Detect which cell encompasses the target text, then output its [X, Y] center coordinate. 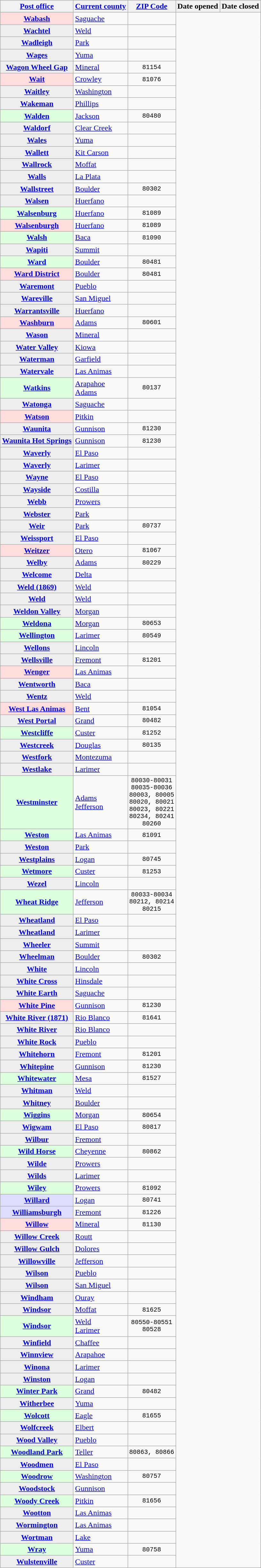
81154 [152, 67]
81054 [152, 708]
Westfork [37, 757]
Willard [37, 1200]
Walden [37, 116]
Westlake [37, 769]
White Earth [37, 993]
Weitzer [37, 550]
Kit Carson [100, 152]
Woodstock [37, 1488]
White Pine [37, 1005]
81226 [152, 1212]
Wallett [37, 152]
Wood Valley [37, 1440]
Wellsville [37, 660]
Otero [100, 550]
Wenger [37, 672]
Ward [37, 262]
Costilla [100, 489]
Wheeler [37, 945]
Waunita Hot Springs [37, 441]
Arapahoe [100, 1355]
Willow [37, 1224]
Walsenburgh [37, 225]
Woodland Park [37, 1452]
Wootton [37, 1513]
Wallrock [37, 165]
80741 [152, 1200]
Teller [100, 1452]
Ouray [100, 1298]
80757 [152, 1476]
81641 [152, 1018]
81625 [152, 1310]
Woodrow [37, 1476]
80737 [152, 526]
Wallstreet [37, 189]
80758 [152, 1549]
Willow Gulch [37, 1249]
Wilbur [37, 1139]
Routt [100, 1236]
Whitehorn [37, 1054]
Water Valley [37, 347]
81067 [152, 550]
Waterman [37, 359]
Wellons [37, 648]
Wait [37, 79]
Whitewater [37, 1078]
Winter Park [37, 1391]
Wray [37, 1549]
81076 [152, 79]
White Rock [37, 1042]
81656 [152, 1501]
Wellington [37, 636]
80745 [152, 859]
ZIP Code [152, 6]
Wabash [37, 19]
Wapiti [37, 250]
Eagle [100, 1416]
Webster [37, 514]
WeldLarimer [100, 1326]
80229 [152, 563]
Winnview [37, 1355]
Wilde [37, 1164]
80863, 80866 [152, 1452]
Wilds [37, 1176]
Date closed [240, 6]
Waremont [37, 286]
Watson [37, 417]
Delta [100, 575]
Wigwam [37, 1127]
Chaffee [100, 1343]
Wages [37, 55]
Elbert [100, 1428]
Westcreek [37, 745]
Post office [37, 6]
81527 [152, 1078]
Montezuma [100, 757]
Willow Creek [37, 1236]
White River (1871) [37, 1018]
Walsenburg [37, 213]
White River [37, 1030]
Wortman [37, 1537]
Witherbee [37, 1403]
Clear Creek [100, 128]
Watervale [37, 371]
81092 [152, 1188]
Whitman [37, 1090]
Waunita [37, 429]
Wild Horse [37, 1151]
Weld (1869) [37, 587]
Wetmore [37, 871]
Winona [37, 1367]
White Cross [37, 981]
Mesa [100, 1078]
ArapahoeAdams [100, 388]
Walls [37, 177]
80654 [152, 1115]
Bent [100, 708]
Crowley [100, 79]
81130 [152, 1224]
Westminster [37, 802]
Ward District [37, 274]
Wulstenville [37, 1562]
West Las Animas [37, 708]
Waitley [37, 91]
80862 [152, 1151]
Weir [37, 526]
Weldona [37, 623]
Waldorf [37, 128]
80549 [152, 636]
Winston [37, 1379]
Wales [37, 140]
Wheelman [37, 957]
Woody Creek [37, 1501]
Welcome [37, 575]
Willowville [37, 1261]
Wiggins [37, 1115]
Cheyenne [100, 1151]
Washburn [37, 323]
Wentz [37, 696]
Winfield [37, 1343]
West Portal [37, 721]
80137 [152, 388]
Wayside [37, 489]
Walsh [37, 238]
Wareville [37, 298]
Hinsdale [100, 981]
Wiley [37, 1188]
81091 [152, 835]
81253 [152, 871]
Whitney [37, 1103]
80030-8003180035-8003680003, 8000580020, 8002180023, 8022180234, 8024180260 [152, 802]
81252 [152, 733]
Wason [37, 335]
Woodmen [37, 1464]
Westcliffe [37, 733]
80550-8055180528 [152, 1326]
Wagon Wheel Gap [37, 67]
Weissport [37, 538]
Weldon Valley [37, 611]
Wormington [37, 1525]
Watkins [37, 388]
Wachtel [37, 31]
Wadleigh [37, 43]
80601 [152, 323]
Wezel [37, 884]
White [37, 969]
Wheat Ridge [37, 902]
Williamsburgh [37, 1212]
AdamsJefferson [100, 802]
Garfield [100, 359]
Jackson [100, 116]
80135 [152, 745]
Windham [37, 1298]
Wolfcreek [37, 1428]
80653 [152, 623]
80480 [152, 116]
Westplains [37, 859]
80033-8003480212, 8021480215 [152, 902]
Watonga [37, 404]
Wentworth [37, 684]
81090 [152, 238]
81655 [152, 1416]
Dolores [100, 1249]
Lake [100, 1537]
Wolcott [37, 1416]
Warrantsville [37, 310]
La Plata [100, 177]
Kiowa [100, 347]
Date opened [198, 6]
Current county [100, 6]
Douglas [100, 745]
Welby [37, 563]
Wakeman [37, 104]
Webb [37, 502]
80817 [152, 1127]
Wayne [37, 477]
Whitepine [37, 1066]
Walsen [37, 201]
Phillips [100, 104]
